For the text-containing cell, return its midpoint in [x, y] coordinate format. 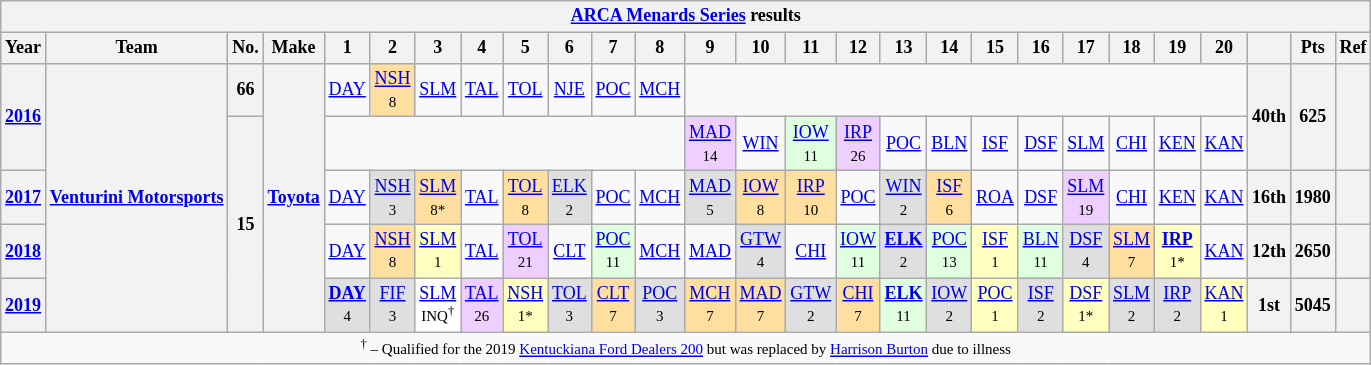
ISF2 [1040, 305]
CLT7 [613, 305]
MAD14 [710, 144]
DAY4 [347, 305]
16th [1270, 197]
TOL21 [526, 251]
11 [811, 48]
2019 [24, 305]
ISF1 [996, 251]
WIN [760, 144]
12th [1270, 251]
ISF [996, 144]
625 [1312, 116]
SLM19 [1086, 197]
ISF6 [950, 197]
CHI7 [858, 305]
TOL [526, 90]
GTW4 [760, 251]
IRP1* [1177, 251]
KAN1 [1224, 305]
1980 [1312, 197]
ROA [996, 197]
MAD7 [760, 305]
8 [660, 48]
WIN2 [904, 197]
No. [246, 48]
2018 [24, 251]
1 [347, 48]
Make [294, 48]
NSH1* [526, 305]
SLM7 [1132, 251]
10 [760, 48]
Pts [1312, 48]
19 [1177, 48]
IOW2 [950, 305]
DSF1* [1086, 305]
14 [950, 48]
SLM8* [438, 197]
CLT [570, 251]
TOL3 [570, 305]
Venturini Motorsports [136, 198]
† – Qualified for the 2019 Kentuckiana Ford Dealers 200 but was replaced by Harrison Burton due to illness [686, 348]
MCH7 [710, 305]
NSH3 [392, 197]
Toyota [294, 198]
1st [1270, 305]
12 [858, 48]
TAL26 [482, 305]
5045 [1312, 305]
BLN [950, 144]
6 [570, 48]
18 [1132, 48]
2 [392, 48]
Ref [1353, 48]
GTW2 [811, 305]
20 [1224, 48]
5 [526, 48]
SLMINQ† [438, 305]
13 [904, 48]
3 [438, 48]
IRP2 [1177, 305]
ELK11 [904, 305]
9 [710, 48]
IRP10 [811, 197]
2650 [1312, 251]
POC13 [950, 251]
2017 [24, 197]
17 [1086, 48]
POC1 [996, 305]
MAD5 [710, 197]
POC3 [660, 305]
SLM2 [1132, 305]
IOW8 [760, 197]
16 [1040, 48]
40th [1270, 116]
POC11 [613, 251]
4 [482, 48]
Year [24, 48]
NJE [570, 90]
IRP26 [858, 144]
SLM1 [438, 251]
TOL8 [526, 197]
DSF4 [1086, 251]
BLN11 [1040, 251]
Team [136, 48]
66 [246, 90]
FIF3 [392, 305]
7 [613, 48]
MAD [710, 251]
ARCA Menards Series results [686, 16]
2016 [24, 116]
